Return the [x, y] coordinate for the center point of the cell that contains the specified text.  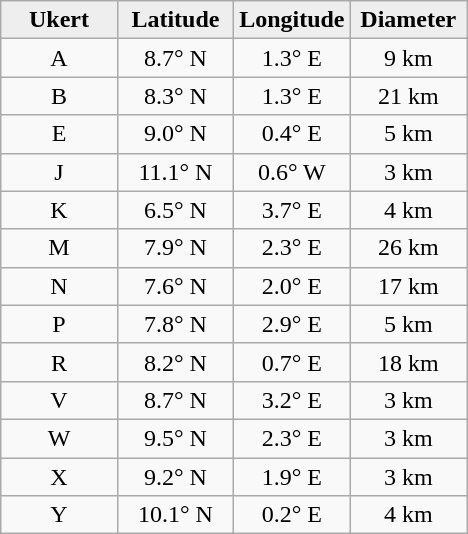
8.2° N [175, 362]
0.2° E [292, 515]
Latitude [175, 20]
8.3° N [175, 96]
26 km [408, 248]
E [59, 134]
N [59, 286]
3.7° E [292, 210]
21 km [408, 96]
K [59, 210]
6.5° N [175, 210]
Ukert [59, 20]
Longitude [292, 20]
2.0° E [292, 286]
Y [59, 515]
R [59, 362]
0.7° E [292, 362]
3.2° E [292, 400]
A [59, 58]
2.9° E [292, 324]
V [59, 400]
J [59, 172]
X [59, 477]
17 km [408, 286]
1.9° E [292, 477]
W [59, 438]
0.4° E [292, 134]
0.6° W [292, 172]
7.9° N [175, 248]
Diameter [408, 20]
9.0° N [175, 134]
B [59, 96]
10.1° N [175, 515]
11.1° N [175, 172]
P [59, 324]
9 km [408, 58]
7.8° N [175, 324]
7.6° N [175, 286]
M [59, 248]
9.5° N [175, 438]
9.2° N [175, 477]
18 km [408, 362]
